Extract the (X, Y) coordinate from the center of the cell holding the provided text.  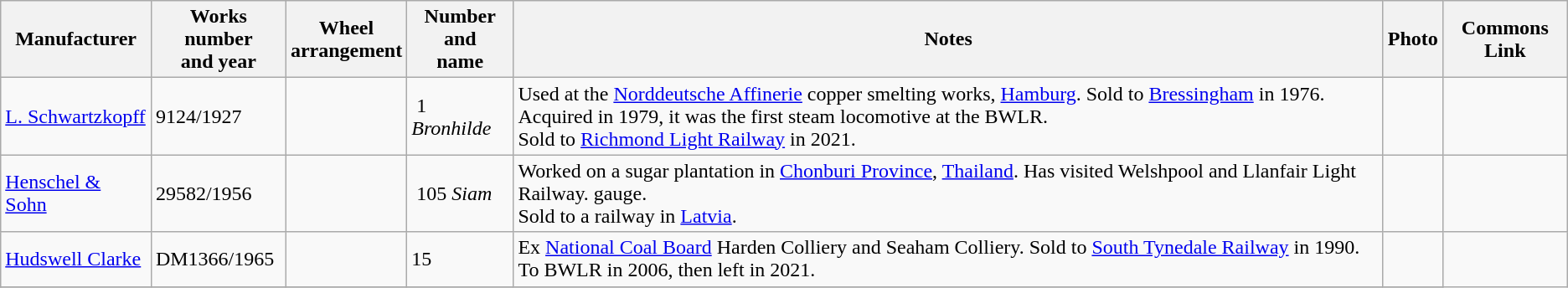
9124/1927 (218, 116)
L. Schwartzkopff (76, 116)
Ex National Coal Board Harden Colliery and Seaham Colliery. Sold to South Tynedale Railway in 1990. To BWLR in 2006, then left in 2021. (948, 260)
105 Siam (461, 193)
Wheelarrangement (346, 39)
Henschel & Sohn (76, 193)
29582/1956 (218, 193)
1 Bronhilde (461, 116)
DM1366/1965 (218, 260)
Hudswell Clarke (76, 260)
Commons Link (1504, 39)
Manufacturer (76, 39)
Photo (1412, 39)
Notes (948, 39)
15 (461, 260)
Works numberand year (218, 39)
Number andname (461, 39)
Worked on a sugar plantation in Chonburi Province, Thailand. Has visited Welshpool and Llanfair Light Railway. gauge.Sold to a railway in Latvia. (948, 193)
